Extract the [X, Y] coordinate from the center of the cell holding the provided text.  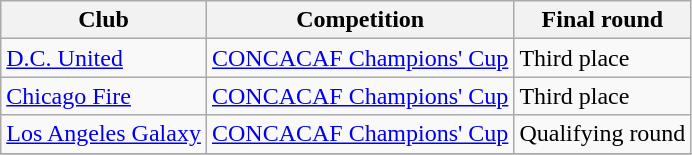
D.C. United [104, 58]
Los Angeles Galaxy [104, 134]
Chicago Fire [104, 96]
Qualifying round [602, 134]
Club [104, 20]
Final round [602, 20]
Competition [360, 20]
